Capture the cell that displays the provided text and extract its (X, Y) central coordinate. 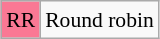
RR (20, 20)
Round robin (100, 20)
